Output the [X, Y] coordinate of the center of the cell containing the given text.  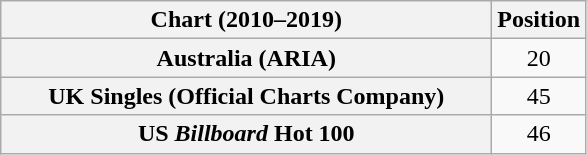
45 [539, 96]
20 [539, 58]
46 [539, 134]
Australia (ARIA) [246, 58]
UK Singles (Official Charts Company) [246, 96]
US Billboard Hot 100 [246, 134]
Position [539, 20]
Chart (2010–2019) [246, 20]
